Output the (X, Y) coordinate of the center of the cell containing the given text.  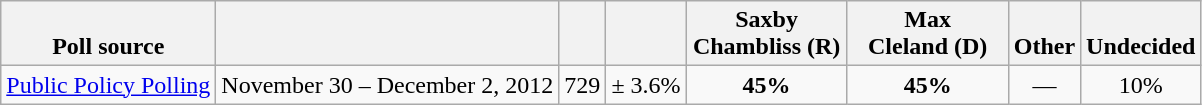
MaxCleland (D) (928, 34)
Undecided (1141, 34)
Public Policy Polling (108, 85)
Other (1044, 34)
± 3.6% (646, 85)
November 30 – December 2, 2012 (388, 85)
Poll source (108, 34)
SaxbyChambliss (R) (766, 34)
729 (582, 85)
10% (1141, 85)
— (1044, 85)
